Identify which cell holds the provided text, then report its (X, Y) central coordinate. 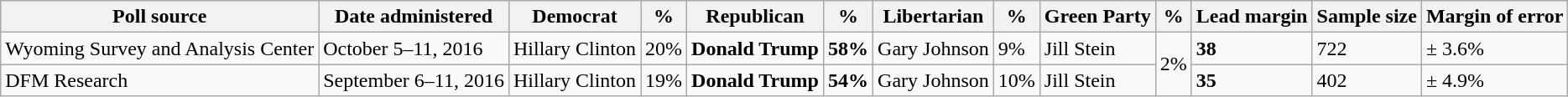
± 3.6% (1495, 48)
October 5–11, 2016 (414, 48)
September 6–11, 2016 (414, 80)
54% (847, 80)
402 (1367, 80)
38 (1252, 48)
10% (1017, 80)
58% (847, 48)
Democrat (574, 17)
Wyoming Survey and Analysis Center (159, 48)
Sample size (1367, 17)
Republican (755, 17)
20% (664, 48)
Margin of error (1495, 17)
Lead margin (1252, 17)
DFM Research (159, 80)
35 (1252, 80)
722 (1367, 48)
Poll source (159, 17)
Libertarian (934, 17)
Green Party (1097, 17)
± 4.9% (1495, 80)
Date administered (414, 17)
9% (1017, 48)
19% (664, 80)
2% (1173, 64)
